Extract the (X, Y) coordinate from the center of the cell holding the provided text.  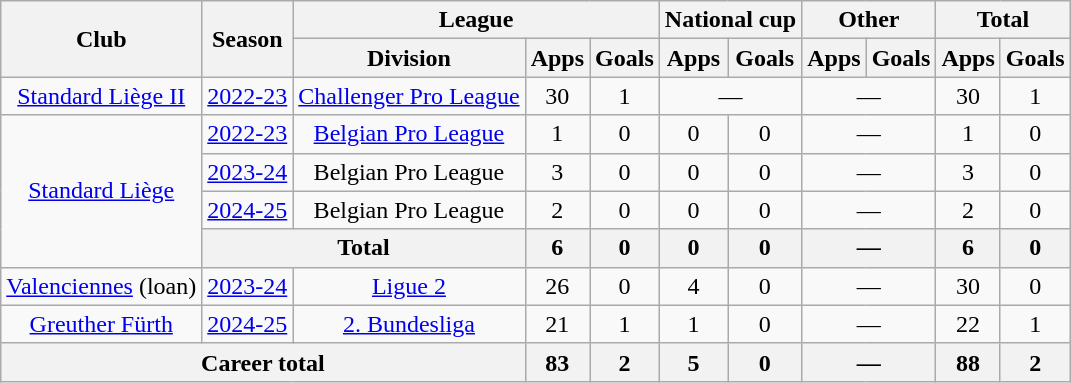
5 (693, 362)
Other (869, 20)
Greuther Fürth (102, 324)
Ligue 2 (409, 286)
Career total (263, 362)
4 (693, 286)
2. Bundesliga (409, 324)
22 (968, 324)
21 (557, 324)
Standard Liège II (102, 96)
Challenger Pro League (409, 96)
Season (248, 39)
League (476, 20)
Club (102, 39)
Valenciennes (loan) (102, 286)
88 (968, 362)
Standard Liège (102, 191)
83 (557, 362)
Division (409, 58)
26 (557, 286)
National cup (730, 20)
